Return the (x, y) coordinate for the center point of the cell that contains the specified text.  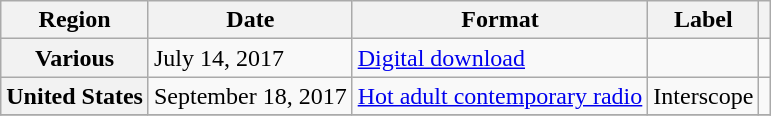
Various (75, 58)
Date (250, 20)
Region (75, 20)
July 14, 2017 (250, 58)
Digital download (500, 58)
Format (500, 20)
Interscope (704, 96)
United States (75, 96)
Label (704, 20)
Hot adult contemporary radio (500, 96)
September 18, 2017 (250, 96)
